Search for the cell housing the specified text and yield its [x, y] center coordinate. 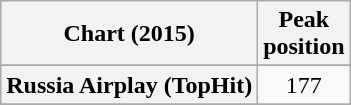
Russia Airplay (TopHit) [130, 85]
177 [304, 85]
Chart (2015) [130, 34]
Peakposition [304, 34]
